Capture the cell that displays the provided text and extract its (X, Y) central coordinate. 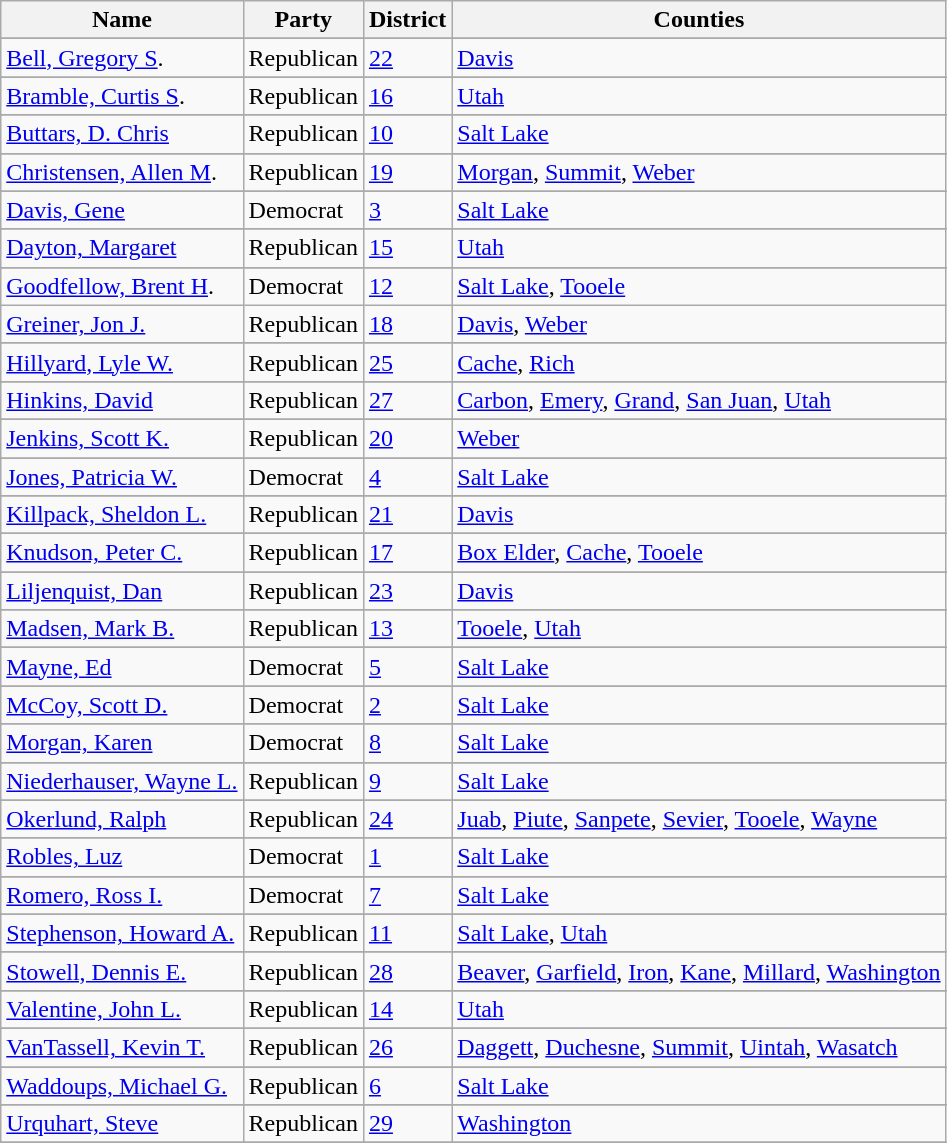
Buttars, D. Chris (122, 134)
6 (407, 1085)
Romero, Ross I. (122, 895)
22 (407, 58)
Dayton, Margaret (122, 248)
Salt Lake, Utah (699, 933)
Carbon, Emery, Grand, San Juan, Utah (699, 400)
Davis, Gene (122, 210)
Madsen, Mark B. (122, 629)
23 (407, 591)
21 (407, 515)
Jones, Patricia W. (122, 477)
10 (407, 134)
7 (407, 895)
Davis, Weber (699, 324)
VanTassell, Kevin T. (122, 1047)
Niederhauser, Wayne L. (122, 781)
16 (407, 96)
14 (407, 1009)
Salt Lake, Tooele (699, 286)
26 (407, 1047)
Christensen, Allen M. (122, 172)
Waddoups, Michael G. (122, 1085)
Morgan, Summit, Weber (699, 172)
1 (407, 857)
28 (407, 971)
Counties (699, 20)
24 (407, 819)
4 (407, 477)
29 (407, 1124)
Cache, Rich (699, 362)
Party (303, 20)
Morgan, Karen (122, 743)
McCoy, Scott D. (122, 705)
13 (407, 629)
20 (407, 438)
Robles, Luz (122, 857)
Washington (699, 1124)
Killpack, Sheldon L. (122, 515)
Stowell, Dennis E. (122, 971)
15 (407, 248)
Okerlund, Ralph (122, 819)
Valentine, John L. (122, 1009)
Jenkins, Scott K. (122, 438)
Name (122, 20)
Weber (699, 438)
Beaver, Garfield, Iron, Kane, Millard, Washington (699, 971)
2 (407, 705)
District (407, 20)
19 (407, 172)
9 (407, 781)
25 (407, 362)
11 (407, 933)
Knudson, Peter C. (122, 553)
5 (407, 667)
17 (407, 553)
Bell, Gregory S. (122, 58)
Juab, Piute, Sanpete, Sevier, Tooele, Wayne (699, 819)
Tooele, Utah (699, 629)
Goodfellow, Brent H. (122, 286)
Bramble, Curtis S. (122, 96)
18 (407, 324)
Box Elder, Cache, Tooele (699, 553)
27 (407, 400)
8 (407, 743)
Liljenquist, Dan (122, 591)
Stephenson, Howard A. (122, 933)
Hillyard, Lyle W. (122, 362)
Greiner, Jon J. (122, 324)
Hinkins, David (122, 400)
3 (407, 210)
Daggett, Duchesne, Summit, Uintah, Wasatch (699, 1047)
Urquhart, Steve (122, 1124)
12 (407, 286)
Mayne, Ed (122, 667)
